Determine the (x, y) coordinate at the center of the cell enclosing the given text.  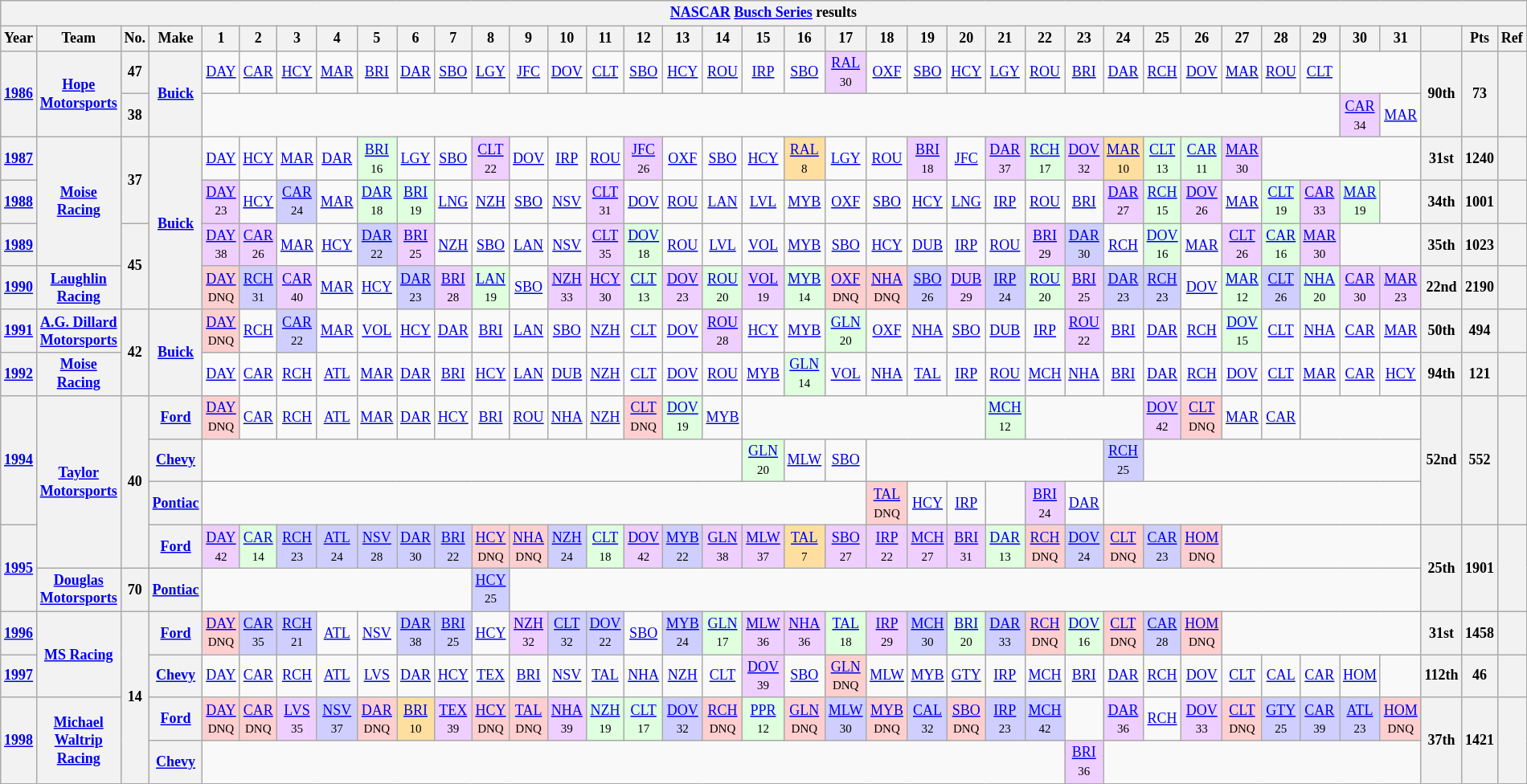
LVS (377, 676)
NASCAR Busch Series results (763, 13)
MAR19 (1360, 202)
23 (1084, 39)
1458 (1480, 633)
MLW37 (763, 546)
CAR39 (1320, 719)
DAR18 (377, 202)
DOV33 (1202, 719)
5 (377, 39)
CAR14 (259, 546)
26 (1202, 39)
1 (221, 39)
Hope Motorsports (79, 93)
CLT18 (605, 546)
8 (490, 39)
LVS35 (297, 719)
Ref (1512, 39)
A.G. Dillard Motorsports (79, 331)
GTY (966, 676)
RCH21 (297, 633)
1023 (1480, 245)
Taylor Motorsports (79, 482)
NSV28 (377, 546)
CAR22 (297, 331)
24 (1124, 39)
DAR38 (416, 633)
CAR28 (1162, 633)
CAR24 (297, 202)
1994 (19, 459)
90th (1442, 93)
35th (1442, 245)
DOV18 (644, 245)
MS Racing (79, 654)
CAL32 (927, 719)
HOM (1360, 676)
JFC26 (644, 158)
10 (567, 39)
DAY42 (221, 546)
94th (1442, 374)
1001 (1480, 202)
CAR35 (259, 633)
18 (887, 39)
BRI31 (966, 546)
MCH12 (1005, 417)
MLW30 (845, 719)
3 (297, 39)
25th (1442, 567)
7 (453, 39)
ROU28 (723, 331)
CLT35 (605, 245)
CLT31 (605, 202)
42 (135, 352)
DARDNQ (377, 719)
SBO27 (845, 546)
40 (135, 482)
1997 (19, 676)
CLT19 (1281, 202)
11 (605, 39)
NHA36 (804, 633)
1987 (19, 158)
CAR16 (1281, 245)
29 (1320, 39)
MYB24 (682, 633)
ATL23 (1360, 719)
1990 (19, 288)
2 (259, 39)
NHA39 (567, 719)
552 (1480, 459)
TAL7 (804, 546)
MCH30 (927, 633)
31 (1400, 39)
OXFDNQ (845, 288)
VOL19 (763, 288)
22nd (1442, 288)
BRI36 (1084, 762)
TEX (490, 676)
13 (682, 39)
27 (1242, 39)
37th (1442, 741)
PPR12 (763, 719)
BRI18 (927, 158)
CLT32 (567, 633)
DAR13 (1005, 546)
50th (1442, 331)
CAR11 (1202, 158)
MYB22 (682, 546)
NHA20 (1320, 288)
TAL18 (845, 633)
47 (135, 72)
MYB14 (804, 288)
DAR22 (377, 245)
BRI24 (1045, 504)
ATL24 (337, 546)
BRI19 (416, 202)
GLN17 (723, 633)
16 (804, 39)
12 (644, 39)
HCY30 (605, 288)
DAR37 (1005, 158)
45 (135, 267)
MYBDNQ (887, 719)
CAR40 (297, 288)
CAL (1281, 676)
CAR30 (1360, 288)
IRP23 (1005, 719)
Pts (1480, 39)
MAR23 (1400, 288)
CAR34 (1360, 116)
1421 (1480, 741)
1988 (19, 202)
22 (1045, 39)
NSV37 (337, 719)
DOV39 (763, 676)
BRI16 (377, 158)
1991 (19, 331)
494 (1480, 331)
2190 (1480, 288)
NZH32 (529, 633)
30 (1360, 39)
17 (845, 39)
Team (79, 39)
No. (135, 39)
73 (1480, 93)
MAR12 (1242, 288)
SBO26 (927, 288)
Laughlin Racing (79, 288)
1998 (19, 741)
Make (175, 39)
Douglas Motorsports (79, 590)
25 (1162, 39)
DOV24 (1084, 546)
9 (529, 39)
DAR36 (1124, 719)
CLT22 (490, 158)
CAR23 (1162, 546)
CARDNQ (259, 719)
DOV26 (1202, 202)
MAR10 (1124, 158)
38 (135, 116)
DOV15 (1242, 331)
BRI29 (1045, 245)
IRP29 (887, 633)
IRP22 (887, 546)
CAR26 (259, 245)
46 (1480, 676)
ROU22 (1084, 331)
RAL30 (845, 72)
1240 (1480, 158)
BRI28 (453, 288)
112th (1442, 676)
BRI10 (416, 719)
NZH19 (605, 719)
NZH24 (567, 546)
4 (337, 39)
GLN14 (804, 374)
HCY25 (490, 590)
1992 (19, 374)
DUB29 (966, 288)
DAY23 (221, 202)
37 (135, 180)
DOV19 (682, 417)
34th (1442, 202)
1995 (19, 567)
RCH31 (259, 288)
MLW36 (763, 633)
DOV23 (682, 288)
19 (927, 39)
21 (1005, 39)
MCH42 (1045, 719)
RAL8 (804, 158)
DOV22 (605, 633)
20 (966, 39)
1989 (19, 245)
BRI22 (453, 546)
TEX39 (453, 719)
NZH33 (567, 288)
Year (19, 39)
1901 (1480, 567)
52nd (1442, 459)
1986 (19, 93)
CLT17 (644, 719)
70 (135, 590)
15 (763, 39)
IRP24 (1005, 288)
DAY38 (221, 245)
RCH15 (1162, 202)
121 (1480, 374)
GTY25 (1281, 719)
DAR33 (1005, 633)
SBODNQ (966, 719)
RCH17 (1045, 158)
6 (416, 39)
LAN19 (490, 288)
BRI20 (966, 633)
MCH27 (927, 546)
GLN38 (723, 546)
DAR27 (1124, 202)
28 (1281, 39)
Michael Waltrip Racing (79, 741)
CAR33 (1320, 202)
1996 (19, 633)
RCH25 (1124, 460)
